From the cell containing the given text, extract its center point as (x, y) coordinate. 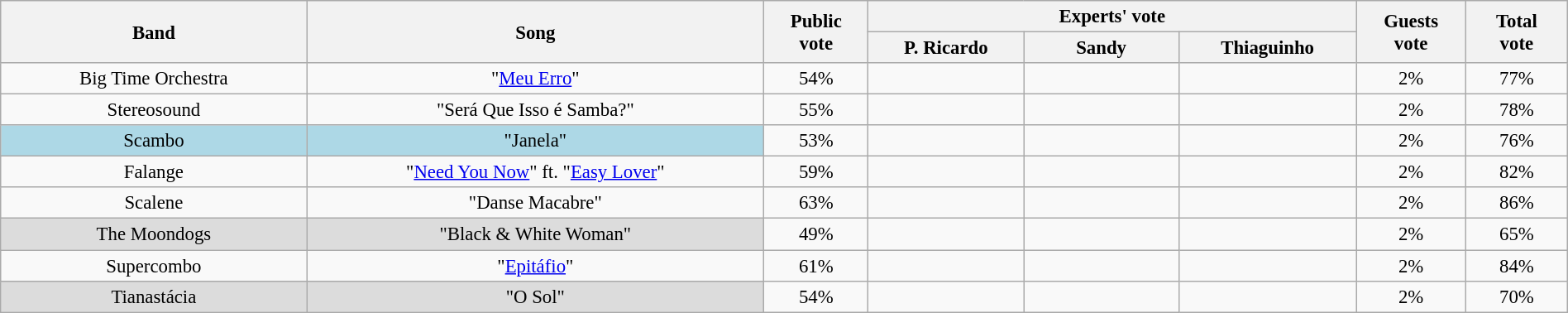
84% (1517, 266)
78% (1517, 110)
Big Time Orchestra (154, 79)
59% (816, 172)
Totalvote (1517, 31)
Band (154, 31)
"O Sol" (536, 296)
65% (1517, 234)
76% (1517, 141)
55% (816, 110)
"Need You Now" ft. "Easy Lover" (536, 172)
Publicvote (816, 31)
"Danse Macabre" (536, 203)
63% (816, 203)
Thiaguinho (1267, 48)
Tianastácia (154, 296)
Scambo (154, 141)
"Janela" (536, 141)
The Moondogs (154, 234)
Scalene (154, 203)
Experts' vote (1112, 17)
"Epitáfio" (536, 266)
Sandy (1102, 48)
"Meu Erro" (536, 79)
77% (1517, 79)
70% (1517, 296)
"Black & White Woman" (536, 234)
82% (1517, 172)
Falange (154, 172)
Stereosound (154, 110)
53% (816, 141)
"Será Que Isso é Samba?" (536, 110)
P. Ricardo (946, 48)
61% (816, 266)
49% (816, 234)
Song (536, 31)
Supercombo (154, 266)
Guestsvote (1411, 31)
86% (1517, 203)
